For the text-containing cell, return its midpoint in [x, y] coordinate format. 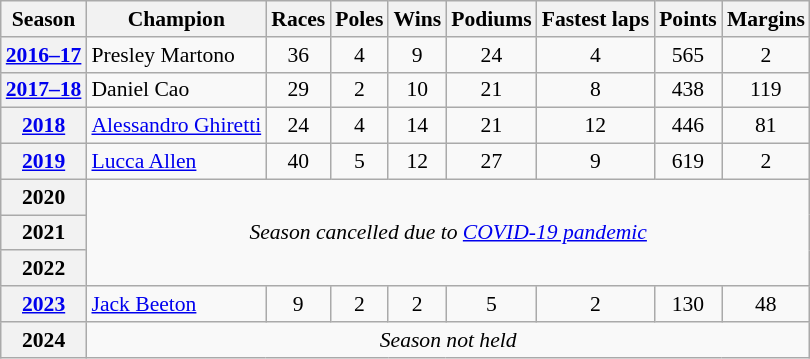
2024 [44, 340]
2022 [44, 269]
446 [688, 126]
Alessandro Ghiretti [176, 126]
619 [688, 162]
Lucca Allen [176, 162]
Champion [176, 19]
Presley Martono [176, 55]
2021 [44, 233]
8 [596, 90]
Podiums [492, 19]
Season not held [448, 340]
Margins [766, 19]
40 [298, 162]
119 [766, 90]
Races [298, 19]
Daniel Cao [176, 90]
29 [298, 90]
130 [688, 304]
2023 [44, 304]
Points [688, 19]
14 [417, 126]
565 [688, 55]
Jack Beeton [176, 304]
Poles [359, 19]
438 [688, 90]
2019 [44, 162]
48 [766, 304]
Season [44, 19]
10 [417, 90]
Fastest laps [596, 19]
2017–18 [44, 90]
2016–17 [44, 55]
2020 [44, 197]
2018 [44, 126]
27 [492, 162]
Wins [417, 19]
36 [298, 55]
81 [766, 126]
Season cancelled due to COVID-19 pandemic [448, 232]
